Pinpoint the cell where the given text exists, returning its [X, Y] midpoint coordinate. 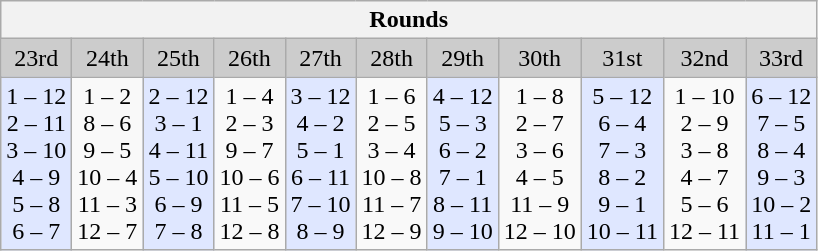
32nd [704, 58]
Rounds [409, 20]
5 – 126 – 47 – 38 – 29 – 110 – 11 [622, 164]
24th [108, 58]
1 – 28 – 69 – 510 – 411 – 312 – 7 [108, 164]
31st [622, 58]
1 – 122 – 113 – 104 – 95 – 86 – 7 [36, 164]
23rd [36, 58]
1 – 42 – 39 – 710 – 611 – 512 – 8 [250, 164]
33rd [782, 58]
25th [178, 58]
29th [462, 58]
6 – 127 – 58 – 49 – 310 – 211 – 1 [782, 164]
28th [392, 58]
27th [320, 58]
30th [540, 58]
3 – 124 – 25 – 16 – 117 – 108 – 9 [320, 164]
1 – 62 – 53 – 410 – 811 – 712 – 9 [392, 164]
4 – 125 – 36 – 27 – 18 – 119 – 10 [462, 164]
1 – 102 – 93 – 84 – 75 – 612 – 11 [704, 164]
26th [250, 58]
1 – 82 – 73 – 64 – 511 – 912 – 10 [540, 164]
2 – 123 – 14 – 115 – 106 – 97 – 8 [178, 164]
